Search for the cell housing the specified text and yield its (x, y) center coordinate. 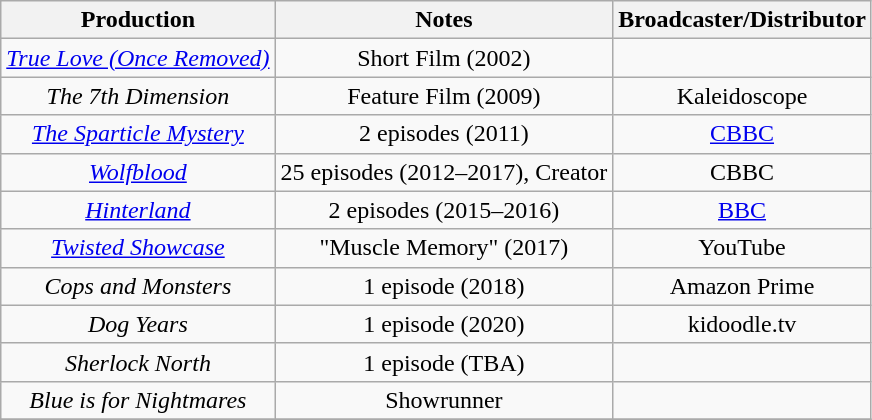
"Muscle Memory" (2017) (444, 248)
Amazon Prime (742, 286)
25 episodes (2012–2017), Creator (444, 172)
Cops and Monsters (138, 286)
Notes (444, 20)
Wolfblood (138, 172)
Blue is for Nightmares (138, 400)
Kaleidoscope (742, 96)
Dog Years (138, 324)
Hinterland (138, 210)
Sherlock North (138, 362)
The Sparticle Mystery (138, 134)
1 episode (2020) (444, 324)
1 episode (TBA) (444, 362)
True Love (Once Removed) (138, 58)
Twisted Showcase (138, 248)
kidoodle.tv (742, 324)
YouTube (742, 248)
Showrunner (444, 400)
2 episodes (2011) (444, 134)
BBC (742, 210)
Production (138, 20)
2 episodes (2015–2016) (444, 210)
Short Film (2002) (444, 58)
Broadcaster/Distributor (742, 20)
Feature Film (2009) (444, 96)
1 episode (2018) (444, 286)
The 7th Dimension (138, 96)
